Detect which cell encompasses the target text, then output its (x, y) center coordinate. 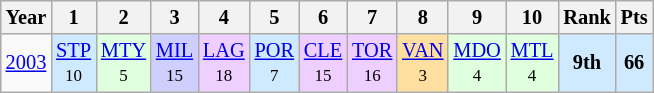
9 (476, 17)
9th (586, 63)
5 (274, 17)
MIL15 (174, 63)
10 (532, 17)
7 (372, 17)
2003 (26, 63)
MTY5 (124, 63)
TOR16 (372, 63)
CLE15 (323, 63)
2 (124, 17)
4 (224, 17)
MDO4 (476, 63)
8 (422, 17)
STP10 (74, 63)
POR7 (274, 63)
66 (634, 63)
VAN3 (422, 63)
Pts (634, 17)
3 (174, 17)
LAG18 (224, 63)
MTL4 (532, 63)
6 (323, 17)
1 (74, 17)
Rank (586, 17)
Year (26, 17)
